Find where the given text appears and provide that cell's center as [x, y] coordinate. 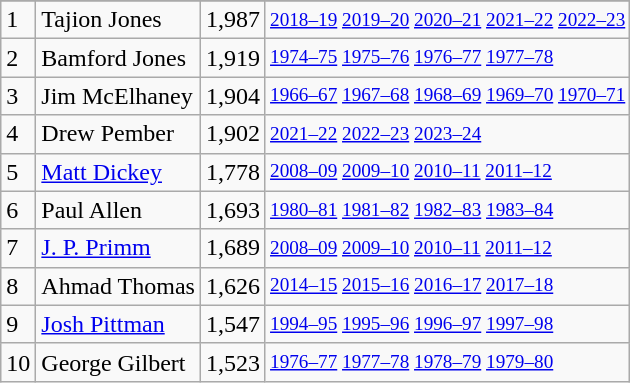
1,987 [232, 20]
1,693 [232, 210]
6 [18, 210]
Josh Pittman [118, 324]
1974–75 1975–76 1976–77 1977–78 [447, 58]
1 [18, 20]
8 [18, 286]
Paul Allen [118, 210]
10 [18, 362]
1980–81 1981–82 1982–83 1983–84 [447, 210]
5 [18, 172]
1,902 [232, 134]
George Gilbert [118, 362]
4 [18, 134]
7 [18, 248]
Bamford Jones [118, 58]
Tajion Jones [118, 20]
1,523 [232, 362]
1994–95 1995–96 1996–97 1997–98 [447, 324]
9 [18, 324]
3 [18, 96]
Ahmad Thomas [118, 286]
1,778 [232, 172]
2021–22 2022–23 2023–24 [447, 134]
2 [18, 58]
1966–67 1967–68 1968–69 1969–70 1970–71 [447, 96]
Matt Dickey [118, 172]
2014–15 2015–16 2016–17 2017–18 [447, 286]
1,919 [232, 58]
J. P. Primm [118, 248]
2018–19 2019–20 2020–21 2021–22 2022–23 [447, 20]
1976–77 1977–78 1978–79 1979–80 [447, 362]
1,904 [232, 96]
1,547 [232, 324]
Jim McElhaney [118, 96]
1,689 [232, 248]
1,626 [232, 286]
Drew Pember [118, 134]
